Scan for the cell matching the given text and deliver its [x, y] coordinate at center. 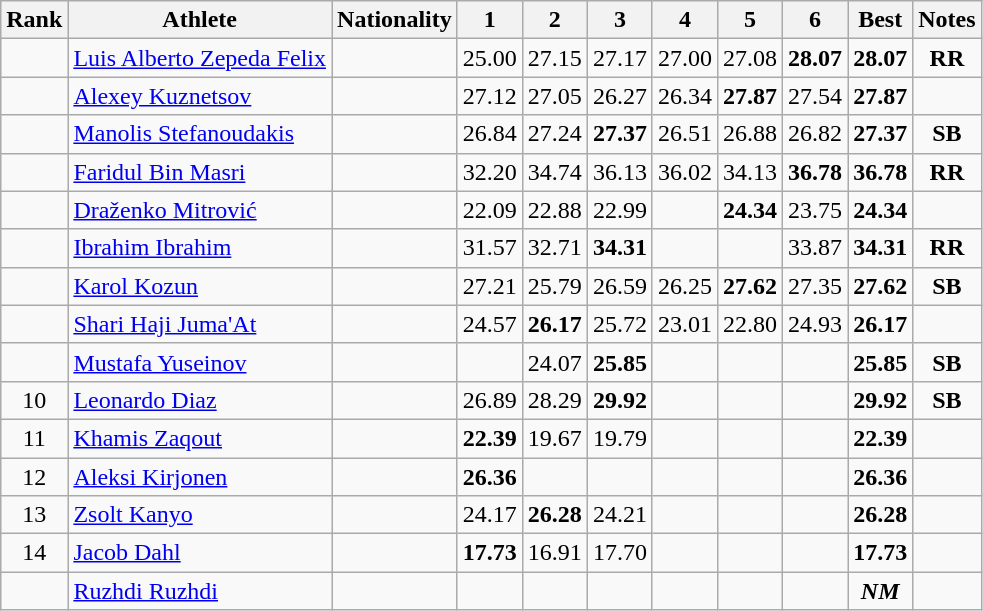
Athlete [200, 20]
Ruzhdi Ruzhdi [200, 591]
24.07 [554, 362]
25.72 [620, 324]
10 [34, 400]
Jacob Dahl [200, 553]
27.54 [816, 96]
Best [880, 20]
32.71 [554, 248]
Alexey Kuznetsov [200, 96]
Mustafa Yuseinov [200, 362]
2 [554, 20]
16.91 [554, 553]
27.08 [750, 58]
Khamis Zaqout [200, 438]
32.20 [490, 172]
Rank [34, 20]
Karol Kozun [200, 286]
12 [34, 477]
31.57 [490, 248]
17.70 [620, 553]
11 [34, 438]
Leonardo Diaz [200, 400]
23.75 [816, 210]
25.00 [490, 58]
25.79 [554, 286]
24.57 [490, 324]
27.05 [554, 96]
Manolis Stefanoudakis [200, 134]
1 [490, 20]
22.99 [620, 210]
22.88 [554, 210]
26.25 [684, 286]
33.87 [816, 248]
Zsolt Kanyo [200, 515]
24.21 [620, 515]
23.01 [684, 324]
22.80 [750, 324]
26.59 [620, 286]
13 [34, 515]
24.93 [816, 324]
Faridul Bin Masri [200, 172]
26.88 [750, 134]
Ibrahim Ibrahim [200, 248]
19.79 [620, 438]
28.29 [554, 400]
27.35 [816, 286]
36.02 [684, 172]
Aleksi Kirjonen [200, 477]
19.67 [554, 438]
5 [750, 20]
26.82 [816, 134]
27.17 [620, 58]
Notes [947, 20]
26.34 [684, 96]
26.51 [684, 134]
Nationality [395, 20]
26.27 [620, 96]
14 [34, 553]
34.13 [750, 172]
24.17 [490, 515]
26.84 [490, 134]
27.24 [554, 134]
36.13 [620, 172]
Draženko Mitrović [200, 210]
3 [620, 20]
27.21 [490, 286]
NM [880, 591]
22.09 [490, 210]
34.74 [554, 172]
Luis Alberto Zepeda Felix [200, 58]
6 [816, 20]
27.00 [684, 58]
4 [684, 20]
27.15 [554, 58]
Shari Haji Juma'At [200, 324]
27.12 [490, 96]
26.89 [490, 400]
